Output the [x, y] coordinate of the center of the cell containing the given text.  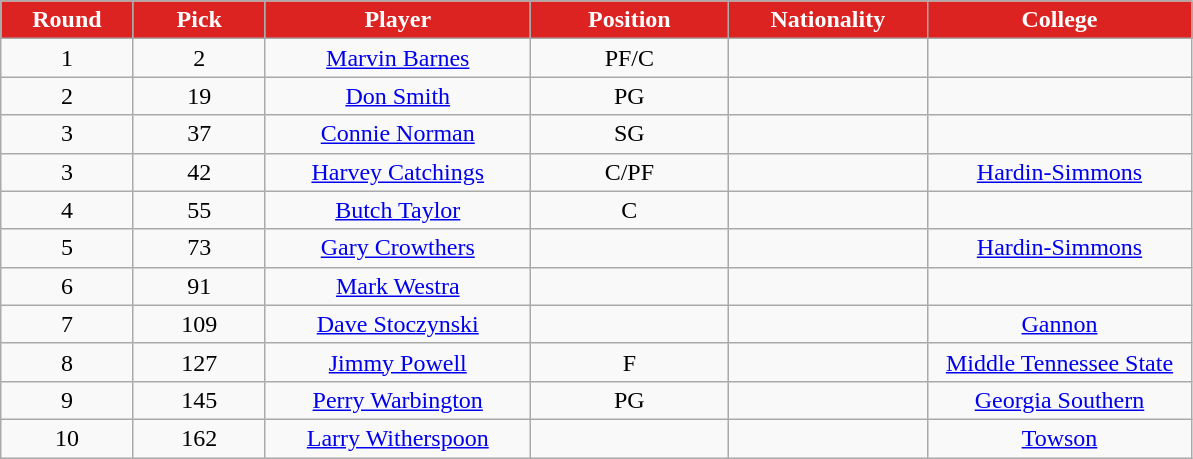
7 [67, 324]
6 [67, 286]
SG [630, 134]
Pick [199, 20]
Connie Norman [398, 134]
Nationality [828, 20]
91 [199, 286]
C/PF [630, 172]
Player [398, 20]
9 [67, 400]
Middle Tennessee State [1060, 362]
73 [199, 248]
College [1060, 20]
PF/C [630, 58]
55 [199, 210]
Gannon [1060, 324]
Georgia Southern [1060, 400]
145 [199, 400]
4 [67, 210]
Perry Warbington [398, 400]
Dave Stoczynski [398, 324]
Jimmy Powell [398, 362]
C [630, 210]
37 [199, 134]
19 [199, 96]
Butch Taylor [398, 210]
Harvey Catchings [398, 172]
42 [199, 172]
1 [67, 58]
Round [67, 20]
Larry Witherspoon [398, 438]
Towson [1060, 438]
Marvin Barnes [398, 58]
Don Smith [398, 96]
Position [630, 20]
5 [67, 248]
Mark Westra [398, 286]
F [630, 362]
127 [199, 362]
10 [67, 438]
Gary Crowthers [398, 248]
8 [67, 362]
109 [199, 324]
162 [199, 438]
